Scan for the cell matching the given text and deliver its (X, Y) coordinate at center. 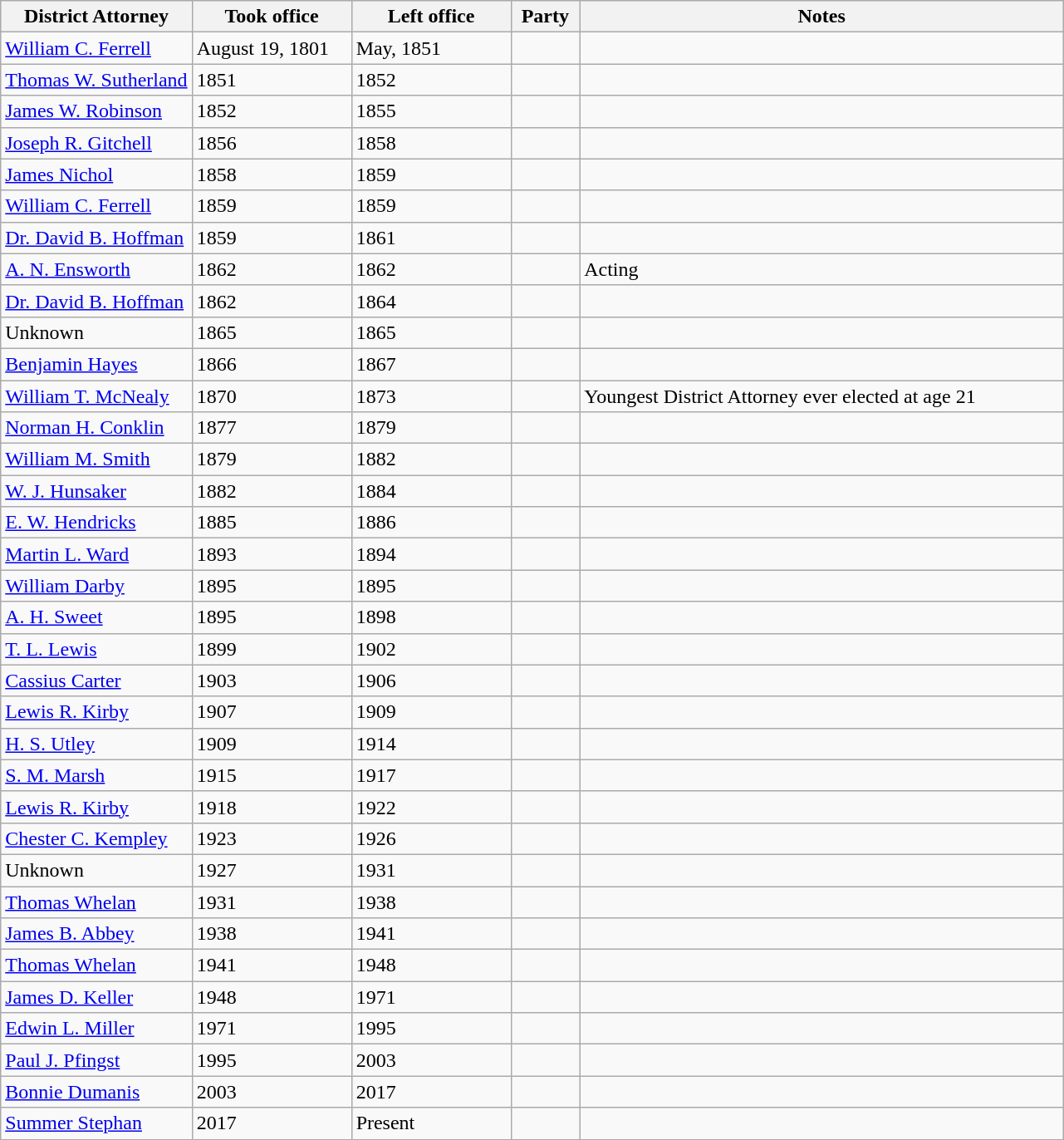
William T. McNealy (96, 396)
1902 (431, 649)
Present (431, 1123)
1873 (431, 396)
Youngest District Attorney ever elected at age 21 (822, 396)
Chester C. Kempley (96, 838)
1898 (431, 617)
Martin L. Ward (96, 554)
Cassius Carter (96, 681)
S. M. Marsh (96, 775)
Edwin L. Miller (96, 1029)
William Darby (96, 586)
James B. Abbey (96, 934)
A. N. Ensworth (96, 269)
1915 (272, 775)
1877 (272, 428)
1867 (431, 364)
1851 (272, 80)
1903 (272, 681)
1923 (272, 838)
August 19, 1801 (272, 48)
Paul J. Pfingst (96, 1060)
Norman H. Conklin (96, 428)
1917 (431, 775)
1918 (272, 807)
Notes (822, 17)
1927 (272, 870)
District Attorney (96, 17)
1861 (431, 238)
Left office (431, 17)
James W. Robinson (96, 111)
1885 (272, 523)
1870 (272, 396)
W. J. Hunsaker (96, 491)
May, 1851 (431, 48)
Bonnie Dumanis (96, 1092)
Acting (822, 269)
1906 (431, 681)
1856 (272, 143)
1922 (431, 807)
1914 (431, 744)
Took office (272, 17)
1886 (431, 523)
James D. Keller (96, 997)
Thomas W. Sutherland (96, 80)
1864 (431, 301)
Joseph R. Gitchell (96, 143)
H. S. Utley (96, 744)
T. L. Lewis (96, 649)
1884 (431, 491)
1899 (272, 649)
Party (545, 17)
Benjamin Hayes (96, 364)
William M. Smith (96, 459)
1866 (272, 364)
A. H. Sweet (96, 617)
James Nichol (96, 174)
1893 (272, 554)
1855 (431, 111)
Summer Stephan (96, 1123)
1907 (272, 712)
1926 (431, 838)
1894 (431, 554)
E. W. Hendricks (96, 523)
